Return [X, Y] of the center of cell containing provided text 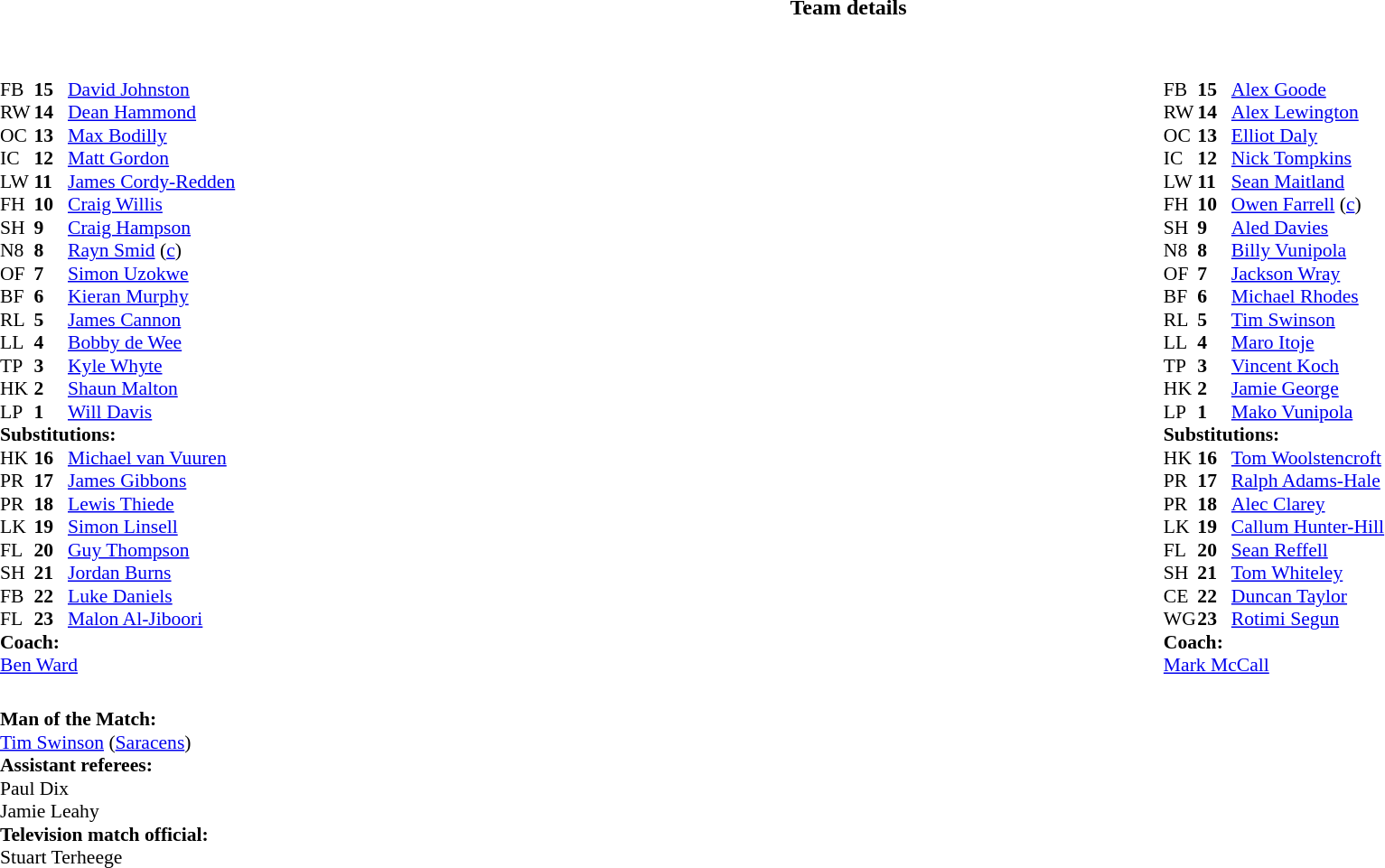
Rayn Smid (c) [152, 250]
Callum Hunter-Hill [1308, 527]
Duncan Taylor [1308, 596]
James Gibbons [152, 481]
Tim Swinson [1308, 320]
Tom Whiteley [1308, 574]
Kieran Murphy [152, 297]
James Cordy-Redden [152, 182]
Mako Vunipola [1308, 412]
Billy Vunipola [1308, 250]
WG [1181, 619]
Maro Itoje [1308, 342]
Aled Davies [1308, 228]
Simon Uzokwe [152, 274]
Craig Hampson [152, 228]
Vincent Koch [1308, 366]
Craig Willis [152, 205]
Alec Clarey [1308, 504]
Shaun Malton [152, 389]
Alex Lewington [1308, 113]
Kyle Whyte [152, 366]
Alex Goode [1308, 89]
Owen Farrell (c) [1308, 205]
Simon Linsell [152, 527]
Mark McCall [1274, 666]
Nick Tompkins [1308, 158]
Tom Woolstencroft [1308, 458]
David Johnston [152, 89]
Rotimi Segun [1308, 619]
Will Davis [152, 412]
Michael van Vuuren [152, 458]
Max Bodilly [152, 135]
Sean Reffell [1308, 550]
Ralph Adams-Hale [1308, 481]
Elliot Daly [1308, 135]
Ben Ward [117, 666]
Dean Hammond [152, 113]
Luke Daniels [152, 596]
Malon Al-Jiboori [152, 619]
CE [1181, 596]
Jordan Burns [152, 574]
Michael Rhodes [1308, 297]
Jamie George [1308, 389]
Jackson Wray [1308, 274]
Matt Gordon [152, 158]
Lewis Thiede [152, 504]
Guy Thompson [152, 550]
James Cannon [152, 320]
Bobby de Wee [152, 342]
Sean Maitland [1308, 182]
